Locate the cell with the specified text and output its (X, Y) center coordinate. 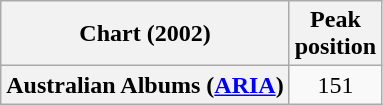
Australian Albums (ARIA) (145, 85)
Peakposition (335, 34)
Chart (2002) (145, 34)
151 (335, 85)
